Detect which cell encompasses the target text, then output its [x, y] center coordinate. 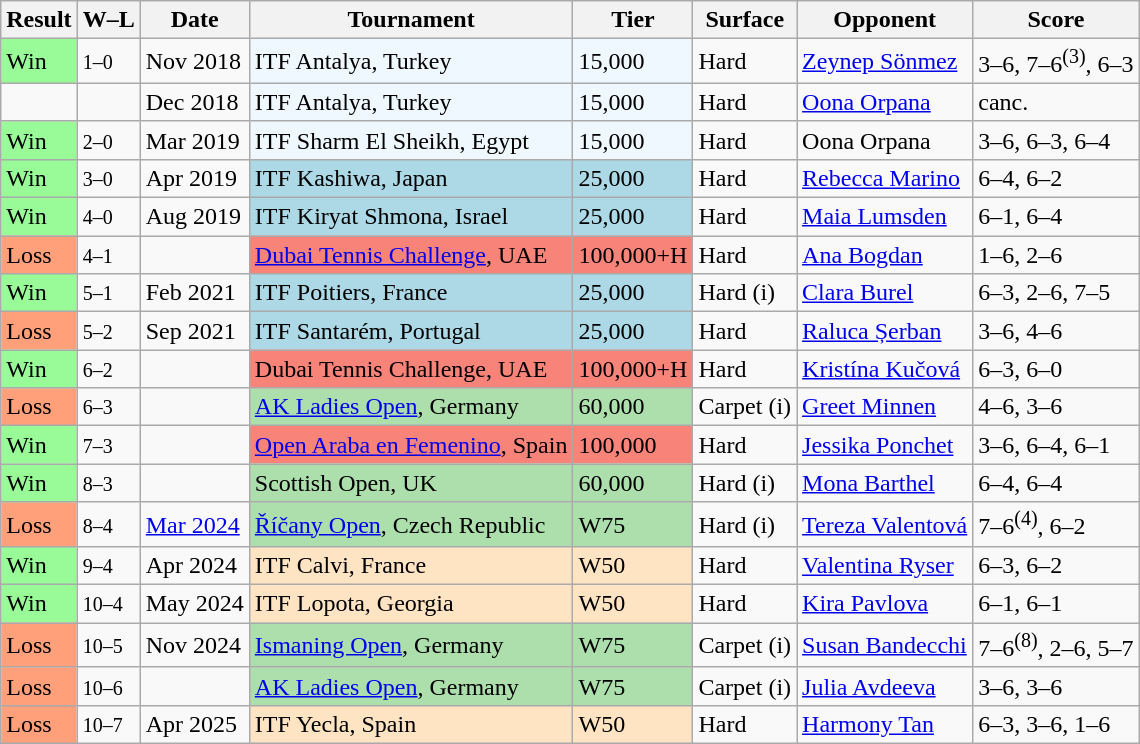
2–0 [108, 140]
6–3, 3–6, 1–6 [1056, 724]
6–3, 6–0 [1056, 369]
Apr 2019 [194, 178]
ITF Kiryat Shmona, Israel [411, 217]
Susan Bandecchi [885, 646]
Clara Burel [885, 293]
Mona Barthel [885, 483]
Sep 2021 [194, 331]
4–0 [108, 217]
6–3, 6–2 [1056, 566]
Rebecca Marino [885, 178]
1–6, 2–6 [1056, 255]
Apr 2024 [194, 566]
Opponent [885, 20]
Ana Bogdan [885, 255]
Tier [633, 20]
Říčany Open, Czech Republic [411, 524]
Ismaning Open, Germany [411, 646]
4–6, 3–6 [1056, 407]
Scottish Open, UK [411, 483]
Aug 2019 [194, 217]
3–6, 7–6(3), 6–3 [1056, 62]
8–4 [108, 524]
1–0 [108, 62]
May 2024 [194, 604]
9–4 [108, 566]
7–6(4), 6–2 [1056, 524]
Harmony Tan [885, 724]
Dec 2018 [194, 102]
3–0 [108, 178]
8–3 [108, 483]
10–7 [108, 724]
7–6(8), 2–6, 5–7 [1056, 646]
Open Araba en Femenino, Spain [411, 445]
Valentina Ryser [885, 566]
Score [1056, 20]
Mar 2024 [194, 524]
Result [39, 20]
Surface [745, 20]
6–1, 6–4 [1056, 217]
10–6 [108, 686]
Maia Lumsden [885, 217]
Apr 2025 [194, 724]
6–3, 2–6, 7–5 [1056, 293]
Kristína Kučová [885, 369]
ITF Lopota, Georgia [411, 604]
6–4, 6–4 [1056, 483]
Tereza Valentová [885, 524]
ITF Calvi, France [411, 566]
5–2 [108, 331]
6–4, 6–2 [1056, 178]
3–6, 6–4, 6–1 [1056, 445]
6–3 [108, 407]
Kira Pavlova [885, 604]
6–1, 6–1 [1056, 604]
6–2 [108, 369]
Greet Minnen [885, 407]
Jessika Ponchet [885, 445]
3–6, 3–6 [1056, 686]
ITF Poitiers, France [411, 293]
ITF Yecla, Spain [411, 724]
ITF Sharm El Sheikh, Egypt [411, 140]
Julia Avdeeva [885, 686]
10–5 [108, 646]
Date [194, 20]
Raluca Șerban [885, 331]
5–1 [108, 293]
W–L [108, 20]
Tournament [411, 20]
7–3 [108, 445]
Nov 2024 [194, 646]
100,000 [633, 445]
Mar 2019 [194, 140]
3–6, 4–6 [1056, 331]
ITF Santarém, Portugal [411, 331]
4–1 [108, 255]
canc. [1056, 102]
Nov 2018 [194, 62]
3–6, 6–3, 6–4 [1056, 140]
Feb 2021 [194, 293]
Zeynep Sönmez [885, 62]
10–4 [108, 604]
ITF Kashiwa, Japan [411, 178]
